For the text-containing cell, return its midpoint in (X, Y) coordinate format. 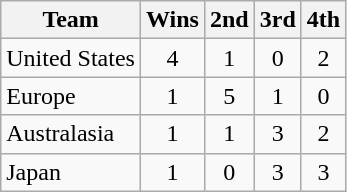
Team (71, 20)
2nd (229, 20)
Australasia (71, 134)
4 (172, 58)
Wins (172, 20)
United States (71, 58)
5 (229, 96)
4th (323, 20)
Japan (71, 172)
Europe (71, 96)
3rd (278, 20)
